Extract the [x, y] coordinate from the center of the cell holding the provided text.  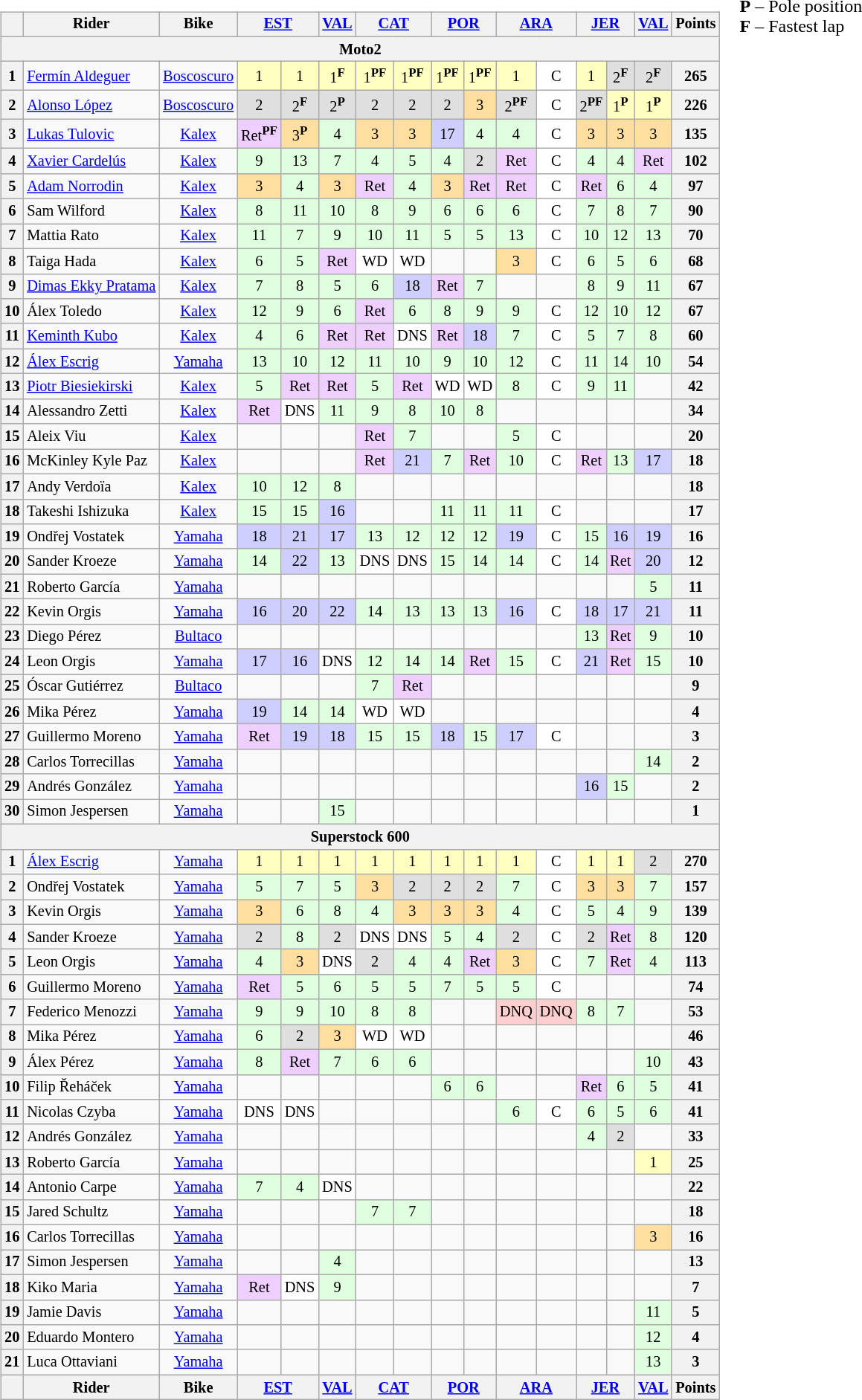
270 [695, 862]
Adam Norrodin [91, 186]
Dimas Ekky Pratama [91, 286]
Superstock 600 [360, 837]
Lukas Tulovic [91, 134]
Alonso López [91, 106]
Luca Ottaviani [91, 1362]
23 [12, 636]
53 [695, 1012]
74 [695, 987]
60 [695, 336]
30 [12, 812]
28 [12, 762]
Sam Wilford [91, 211]
Moto2 [360, 49]
Federico Menozzi [91, 1012]
42 [695, 387]
Nicolas Czyba [91, 1112]
113 [695, 962]
Keminth Kubo [91, 336]
2P [337, 106]
Mattia Rato [91, 236]
Piotr Biesiekirski [91, 387]
33 [695, 1137]
102 [695, 161]
Takeshi Ishizuka [91, 512]
Antonio Carpe [91, 1187]
Jamie Davis [91, 1312]
Taiga Hada [91, 261]
27 [12, 737]
34 [695, 411]
RetPF [259, 134]
120 [695, 937]
157 [695, 887]
Fermín Aldeguer [91, 76]
139 [695, 912]
3P [300, 134]
Alessandro Zetti [91, 411]
1F [337, 76]
Diego Pérez [91, 636]
70 [695, 236]
Álex Toledo [91, 312]
54 [695, 361]
Óscar Gutiérrez [91, 687]
43 [695, 1062]
Filip Řeháček [91, 1087]
24 [12, 662]
McKinley Kyle Paz [91, 462]
68 [695, 261]
Aleix Viu [91, 436]
Álex Pérez [91, 1062]
26 [12, 712]
29 [12, 787]
90 [695, 211]
Xavier Cardelús [91, 161]
135 [695, 134]
226 [695, 106]
Eduardo Montero [91, 1338]
46 [695, 1037]
265 [695, 76]
Kiko Maria [91, 1287]
97 [695, 186]
Andy Verdoïa [91, 486]
Jared Schultz [91, 1212]
